Provide the [X, Y] coordinate of the cell's center where the given text is located.  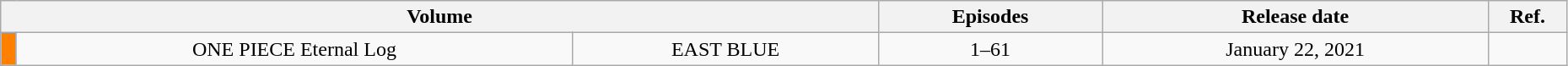
ONE PIECE Eternal Log [294, 49]
Volume [440, 17]
Ref. [1528, 17]
EAST BLUE [725, 49]
Episodes [990, 17]
1–61 [990, 49]
Release date [1296, 17]
January 22, 2021 [1296, 49]
